Scan for the cell matching the given text and deliver its [x, y] coordinate at center. 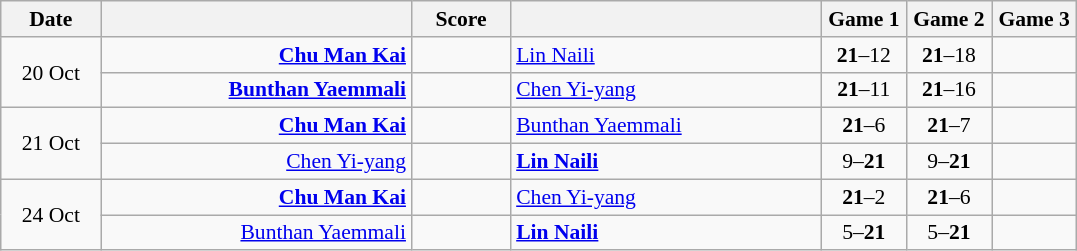
21–12 [864, 55]
Game 1 [864, 19]
21–7 [948, 126]
20 Oct [51, 72]
21–18 [948, 55]
21–11 [864, 90]
21–16 [948, 90]
21 Oct [51, 144]
Game 2 [948, 19]
24 Oct [51, 214]
Score [461, 19]
Date [51, 19]
Game 3 [1034, 19]
21–2 [864, 197]
